Capture the cell that displays the provided text and extract its (x, y) central coordinate. 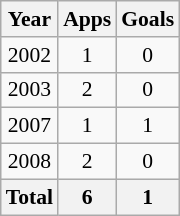
Apps (87, 19)
Goals (148, 19)
2003 (30, 90)
2007 (30, 126)
2002 (30, 55)
6 (87, 197)
Total (30, 197)
2008 (30, 162)
Year (30, 19)
